Provide the [x, y] coordinate of the cell's center where the given text is located.  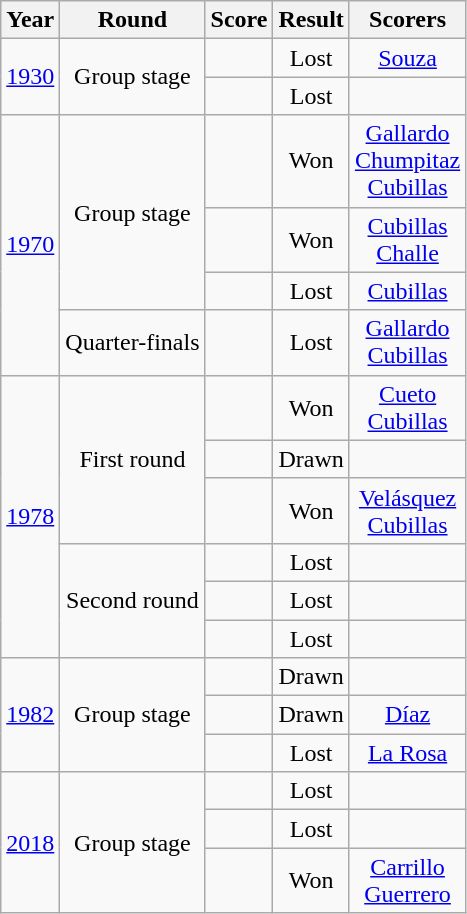
Scorers [407, 20]
Cubillas Challe [407, 240]
Second round [132, 600]
Score [239, 20]
Cubillas [407, 291]
Souza [407, 58]
Cueto Cubillas [407, 408]
Carrillo Guerrero [407, 880]
1978 [30, 516]
1970 [30, 245]
Year [30, 20]
Gallardo Cubillas [407, 342]
Result [311, 20]
Quarter-finals [132, 342]
First round [132, 459]
1982 [30, 715]
2018 [30, 842]
Gallardo Chumpitaz Cubillas [407, 161]
1930 [30, 77]
La Rosa [407, 753]
Velásquez Cubillas [407, 510]
Round [132, 20]
Díaz [407, 715]
